Search for the cell housing the specified text and yield its [X, Y] center coordinate. 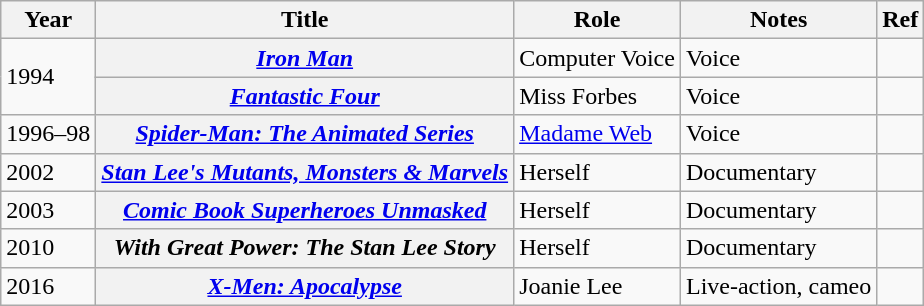
Stan Lee's Mutants, Monsters & Marvels [305, 172]
Madame Web [598, 134]
With Great Power: The Stan Lee Story [305, 248]
Fantastic Four [305, 96]
2010 [48, 248]
X-Men: Apocalypse [305, 286]
2003 [48, 210]
Miss Forbes [598, 96]
Spider-Man: The Animated Series [305, 134]
Live-action, cameo [778, 286]
Notes [778, 20]
Title [305, 20]
1994 [48, 77]
Comic Book Superheroes Unmasked [305, 210]
1996–98 [48, 134]
2016 [48, 286]
Role [598, 20]
2002 [48, 172]
Joanie Lee [598, 286]
Ref [900, 20]
Year [48, 20]
Computer Voice [598, 58]
Iron Man [305, 58]
